Pinpoint the cell where the given text exists, returning its [x, y] midpoint coordinate. 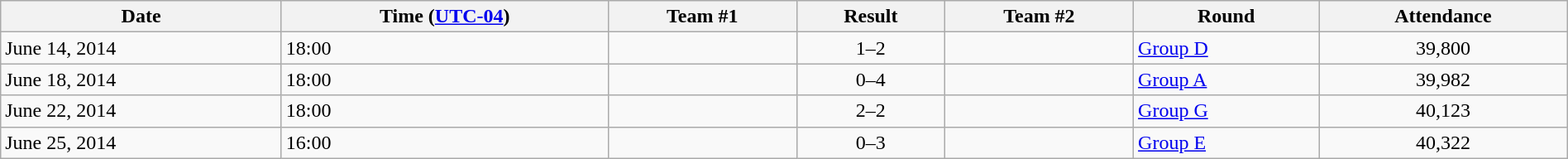
June 14, 2014 [141, 48]
Group A [1226, 79]
40,322 [1444, 142]
0–4 [870, 79]
39,800 [1444, 48]
Team #1 [702, 17]
Time (UTC-04) [445, 17]
Team #2 [1039, 17]
Attendance [1444, 17]
Group D [1226, 48]
Group E [1226, 142]
Round [1226, 17]
1–2 [870, 48]
June 25, 2014 [141, 142]
Group G [1226, 111]
Date [141, 17]
Result [870, 17]
June 18, 2014 [141, 79]
40,123 [1444, 111]
16:00 [445, 142]
June 22, 2014 [141, 111]
0–3 [870, 142]
39,982 [1444, 79]
2–2 [870, 111]
